Determine the (x, y) coordinate at the center of the cell enclosing the given text.  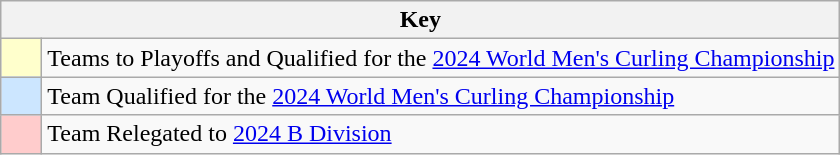
Team Relegated to 2024 B Division (441, 134)
Teams to Playoffs and Qualified for the 2024 World Men's Curling Championship (441, 58)
Team Qualified for the 2024 World Men's Curling Championship (441, 96)
Key (420, 20)
